Return the (X, Y) coordinate for the center point of the cell that contains the specified text.  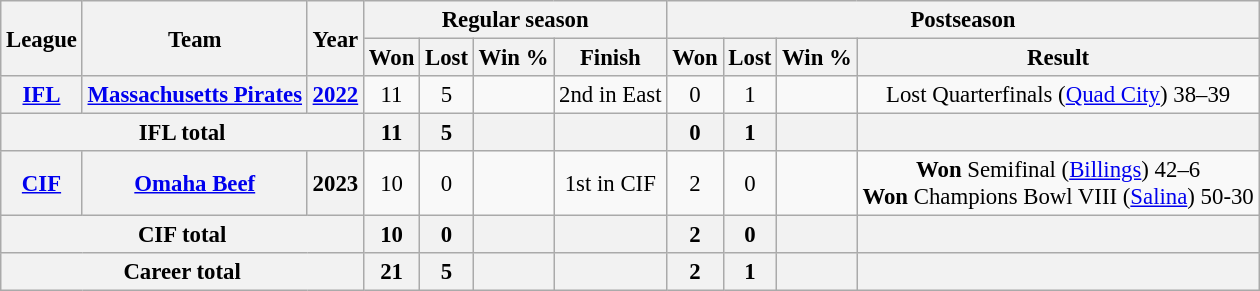
Massachusetts Pirates (194, 95)
League (42, 38)
Year (335, 38)
2023 (335, 184)
1st in CIF (610, 184)
Regular season (514, 20)
IFL (42, 95)
CIF (42, 184)
Postseason (963, 20)
Team (194, 38)
Result (1058, 58)
CIF total (182, 235)
Omaha Beef (194, 184)
Lost Quarterfinals (Quad City) 38–39 (1058, 95)
Won Semifinal (Billings) 42–6 Won Champions Bowl VIII (Salina) 50-30 (1058, 184)
Finish (610, 58)
IFL total (182, 133)
2022 (335, 95)
2nd in East (610, 95)
